Identify which cell holds the provided text, then report its [x, y] central coordinate. 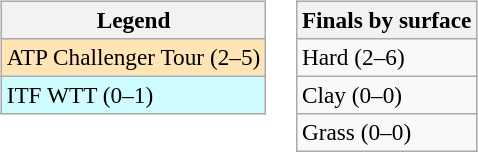
Legend [133, 20]
Grass (0–0) [387, 133]
Clay (0–0) [387, 95]
Finals by surface [387, 20]
ITF WTT (0–1) [133, 95]
Hard (2–6) [387, 57]
ATP Challenger Tour (2–5) [133, 57]
